Detect which cell encompasses the target text, then output its [X, Y] center coordinate. 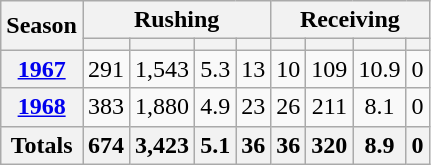
5.1 [216, 145]
10.9 [380, 69]
1968 [42, 107]
3,423 [162, 145]
23 [254, 107]
Totals [42, 145]
Season [42, 26]
26 [288, 107]
211 [330, 107]
320 [330, 145]
109 [330, 69]
5.3 [216, 69]
Rushing [176, 20]
13 [254, 69]
10 [288, 69]
4.9 [216, 107]
1,543 [162, 69]
1967 [42, 69]
674 [106, 145]
383 [106, 107]
Receiving [350, 20]
1,880 [162, 107]
8.9 [380, 145]
8.1 [380, 107]
291 [106, 69]
